Locate the cell with the specified text and output its [x, y] center coordinate. 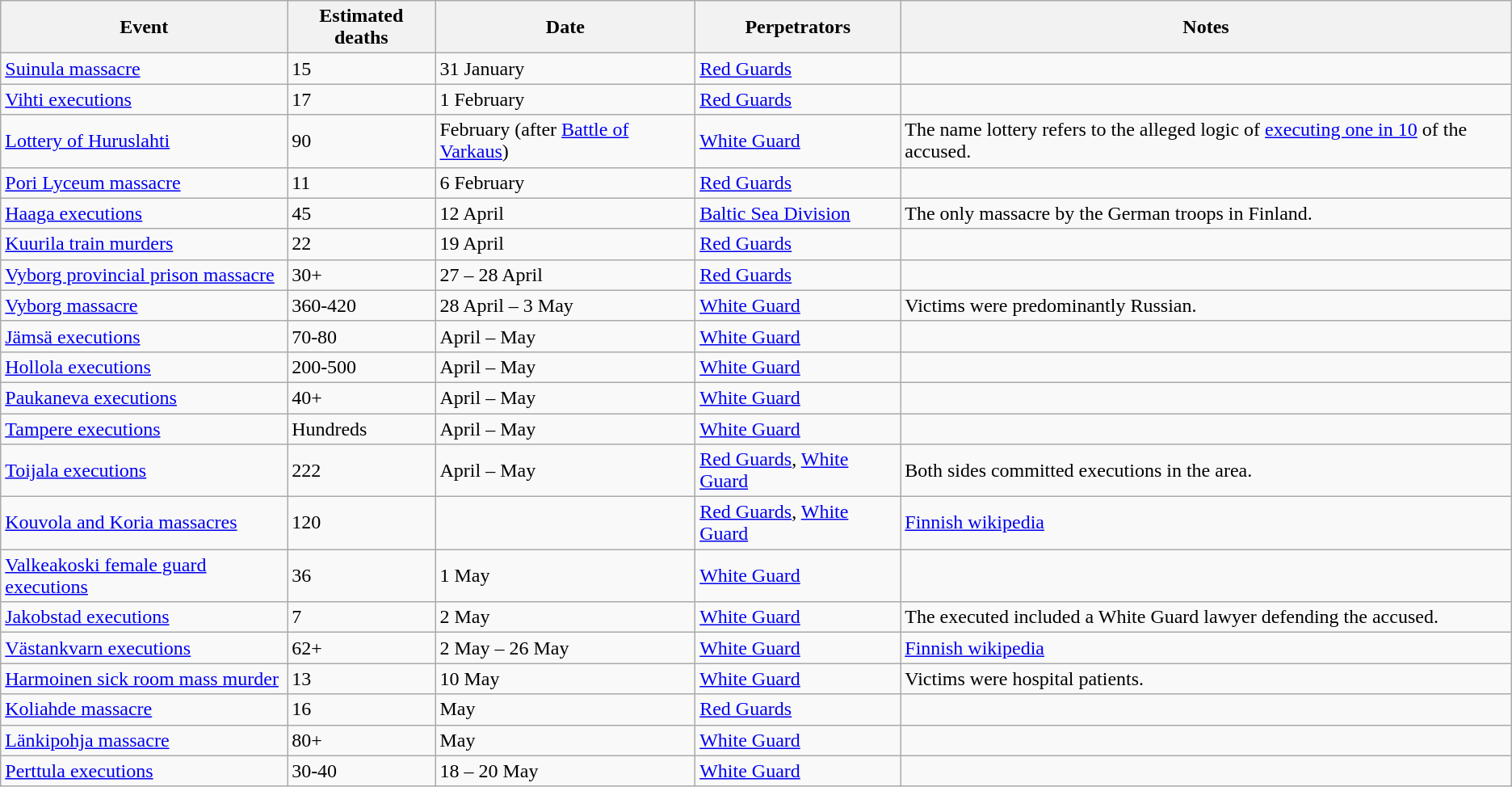
36 [362, 575]
Suinula massacre [144, 69]
13 [362, 679]
Jakobstad executions [144, 617]
80+ [362, 740]
16 [362, 709]
1 May [565, 575]
Victims were hospital patients. [1206, 679]
2 May [565, 617]
Västankvarn executions [144, 648]
30+ [362, 275]
Hundreds [362, 429]
40+ [362, 398]
27 – 28 April [565, 275]
Länkipohja massacre [144, 740]
360-420 [362, 305]
Paukaneva executions [144, 398]
Jämsä executions [144, 336]
15 [362, 69]
Both sides committed executions in the area. [1206, 470]
Baltic Sea Division [798, 213]
62+ [362, 648]
Toijala executions [144, 470]
45 [362, 213]
90 [362, 141]
Perpetrators [798, 27]
The name lottery refers to the alleged logic of executing one in 10 of the accused. [1206, 141]
Pori Lyceum massacre [144, 183]
Victims were predominantly Russian. [1206, 305]
Estimated deaths [362, 27]
Lottery of Huruslahti [144, 141]
11 [362, 183]
28 April – 3 May [565, 305]
Event [144, 27]
18 – 20 May [565, 771]
6 February [565, 183]
222 [362, 470]
10 May [565, 679]
The executed included a White Guard lawyer defending the accused. [1206, 617]
Koliahde massacre [144, 709]
Hollola executions [144, 367]
Tampere executions [144, 429]
200-500 [362, 367]
Perttula executions [144, 771]
Kouvola and Koria massacres [144, 524]
31 January [565, 69]
Vyborg massacre [144, 305]
Notes [1206, 27]
Date [565, 27]
2 May – 26 May [565, 648]
7 [362, 617]
Vyborg provincial prison massacre [144, 275]
30-40 [362, 771]
Vihti executions [144, 99]
12 April [565, 213]
February (after Battle of Varkaus) [565, 141]
22 [362, 244]
1 February [565, 99]
Kuurila train murders [144, 244]
Harmoinen sick room mass murder [144, 679]
70-80 [362, 336]
Haaga executions [144, 213]
17 [362, 99]
120 [362, 524]
The only massacre by the German troops in Finland. [1206, 213]
Valkeakoski female guard executions [144, 575]
19 April [565, 244]
